For the text-containing cell, return its midpoint in (x, y) coordinate format. 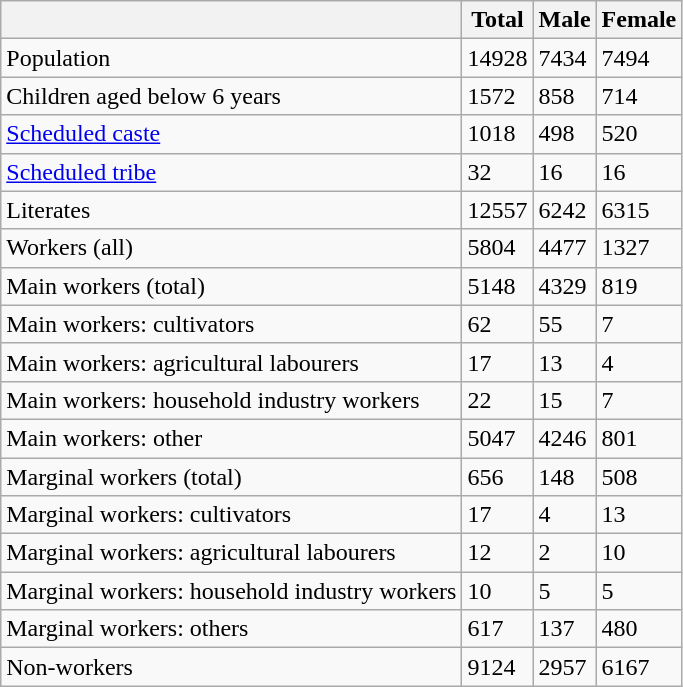
12557 (498, 210)
617 (498, 629)
480 (639, 629)
5148 (498, 286)
22 (498, 400)
Main workers: agricultural labourers (232, 362)
Female (639, 20)
Main workers: other (232, 438)
6242 (564, 210)
7494 (639, 58)
6167 (639, 667)
6315 (639, 210)
Marginal workers: agricultural labourers (232, 553)
32 (498, 172)
Main workers: cultivators (232, 324)
15 (564, 400)
Marginal workers: others (232, 629)
4246 (564, 438)
1018 (498, 134)
801 (639, 438)
656 (498, 477)
498 (564, 134)
Children aged below 6 years (232, 96)
Scheduled tribe (232, 172)
137 (564, 629)
858 (564, 96)
9124 (498, 667)
520 (639, 134)
7434 (564, 58)
Main workers: household industry workers (232, 400)
14928 (498, 58)
4477 (564, 248)
Literates (232, 210)
Marginal workers: household industry workers (232, 591)
Male (564, 20)
Scheduled caste (232, 134)
12 (498, 553)
62 (498, 324)
Marginal workers (total) (232, 477)
Total (498, 20)
Marginal workers: cultivators (232, 515)
148 (564, 477)
55 (564, 324)
2 (564, 553)
Population (232, 58)
819 (639, 286)
Non-workers (232, 667)
1572 (498, 96)
5047 (498, 438)
Workers (all) (232, 248)
5804 (498, 248)
4329 (564, 286)
Main workers (total) (232, 286)
1327 (639, 248)
2957 (564, 667)
508 (639, 477)
714 (639, 96)
